Detect which cell encompasses the target text, then output its [X, Y] center coordinate. 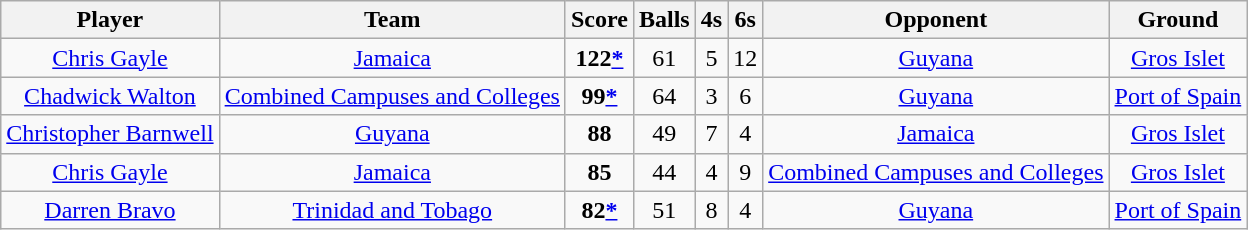
6 [746, 96]
8 [711, 210]
Team [392, 20]
Trinidad and Tobago [392, 210]
88 [599, 134]
51 [664, 210]
99* [599, 96]
Ground [1178, 20]
64 [664, 96]
6s [746, 20]
9 [746, 172]
Player [110, 20]
44 [664, 172]
49 [664, 134]
82* [599, 210]
122* [599, 58]
3 [711, 96]
Chadwick Walton [110, 96]
5 [711, 58]
Score [599, 20]
Darren Bravo [110, 210]
Christopher Barnwell [110, 134]
Balls [664, 20]
Opponent [936, 20]
12 [746, 58]
85 [599, 172]
61 [664, 58]
7 [711, 134]
4s [711, 20]
